Locate the cell with the specified text and output its [X, Y] center coordinate. 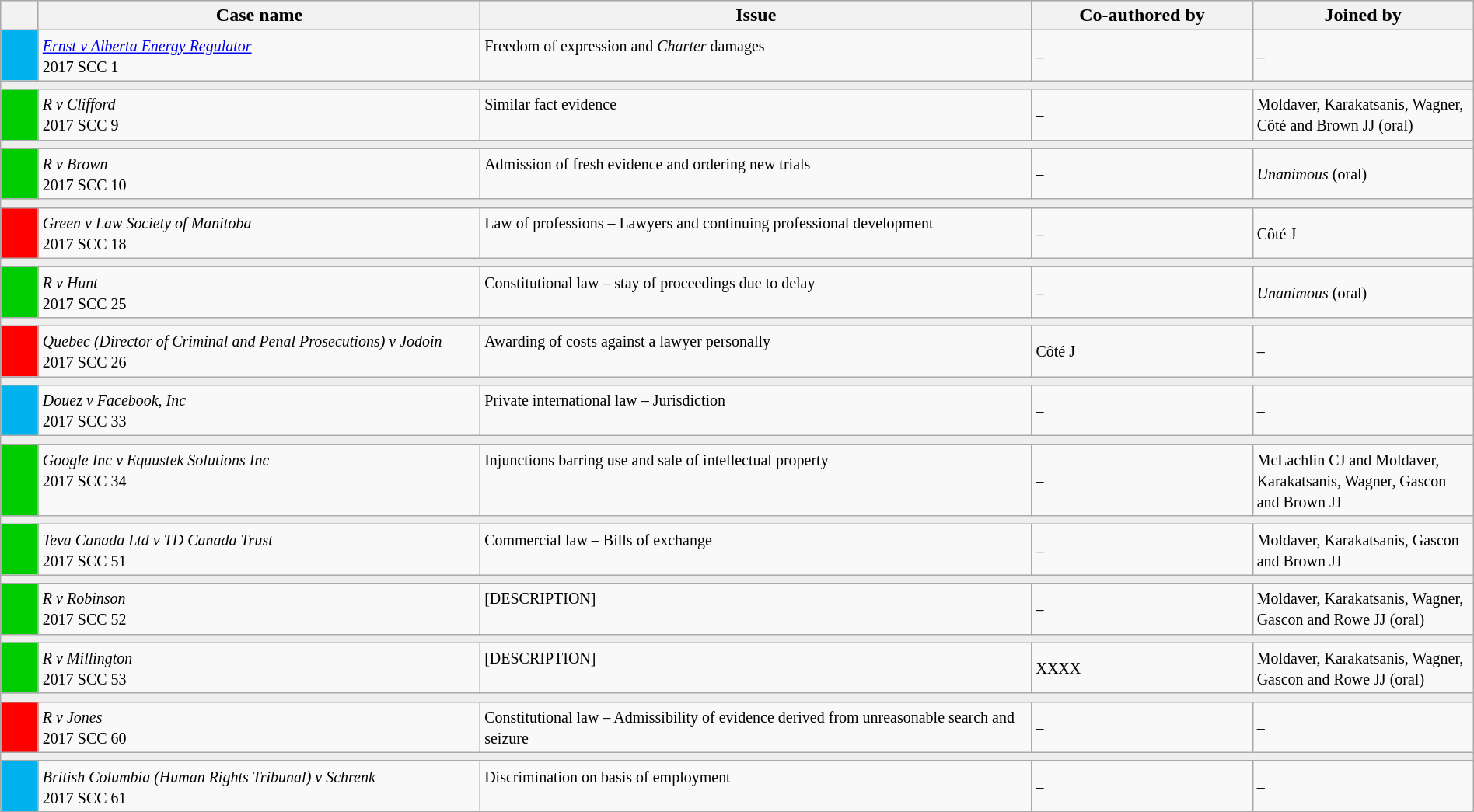
Teva Canada Ltd v TD Canada Trust 2017 SCC 51 [259, 550]
Google Inc v Equustek Solutions Inc 2017 SCC 34 [259, 480]
R v Millington 2017 SCC 53 [259, 668]
Douez v Facebook, Inc 2017 SCC 33 [259, 410]
R v Clifford 2017 SCC 9 [259, 115]
Quebec (Director of Criminal and Penal Prosecutions) v Jodoin 2017 SCC 26 [259, 351]
Ernst v Alberta Energy Regulator 2017 SCC 1 [259, 56]
Discrimination on basis of employment [756, 786]
British Columbia (Human Rights Tribunal) v Schrenk 2017 SCC 61 [259, 786]
R v Brown 2017 SCC 10 [259, 174]
Joined by [1363, 16]
Issue [756, 16]
R v Jones 2017 SCC 60 [259, 727]
Moldaver, Karakatsanis, Wagner, Côté and Brown JJ (oral) [1363, 115]
Moldaver, Karakatsanis, Gascon and Brown JJ [1363, 550]
Case name [259, 16]
Awarding of costs against a lawyer personally [756, 351]
Injunctions barring use and sale of intellectual property [756, 480]
Commercial law – Bills of exchange [756, 550]
Constitutional law – stay of proceedings due to delay [756, 292]
Freedom of expression and Charter damages [756, 56]
McLachlin CJ and Moldaver, Karakatsanis, Wagner, Gascon and Brown JJ [1363, 480]
Similar fact evidence [756, 115]
Law of professions – Lawyers and continuing professional development [756, 233]
Green v Law Society of Manitoba 2017 SCC 18 [259, 233]
R v Hunt 2017 SCC 25 [259, 292]
Private international law – Jurisdiction [756, 410]
Constitutional law – Admissibility of evidence derived from unreasonable search and seizure [756, 727]
XXXX [1142, 668]
Admission of fresh evidence and ordering new trials [756, 174]
R v Robinson 2017 SCC 52 [259, 609]
Co-authored by [1142, 16]
